Scan for the cell matching the given text and deliver its (x, y) coordinate at center. 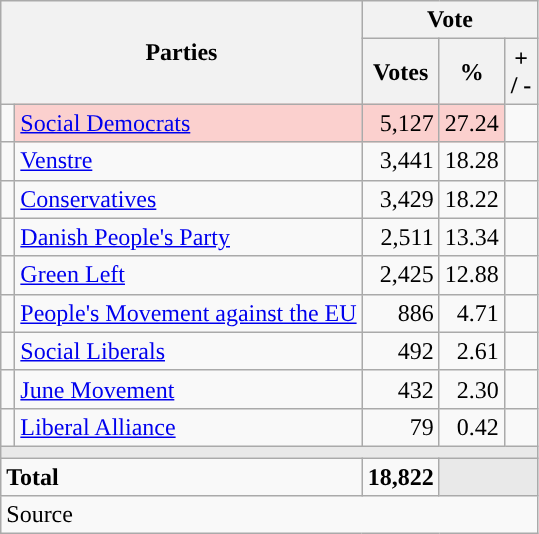
5,127 (400, 123)
% (472, 72)
Social Liberals (188, 351)
Venstre (188, 161)
3,441 (400, 161)
Source (270, 515)
2,511 (400, 237)
12.88 (472, 275)
18.28 (472, 161)
27.24 (472, 123)
18.22 (472, 199)
Votes (400, 72)
Vote (450, 20)
People's Movement against the EU (188, 313)
Parties (182, 52)
886 (400, 313)
Conservatives (188, 199)
2,425 (400, 275)
Total (182, 477)
18,822 (400, 477)
79 (400, 427)
13.34 (472, 237)
4.71 (472, 313)
Green Left (188, 275)
432 (400, 389)
Danish People's Party (188, 237)
3,429 (400, 199)
2.61 (472, 351)
Social Democrats (188, 123)
Liberal Alliance (188, 427)
492 (400, 351)
2.30 (472, 389)
June Movement (188, 389)
0.42 (472, 427)
+ / - (521, 72)
